Scan for the cell matching the given text and deliver its [x, y] coordinate at center. 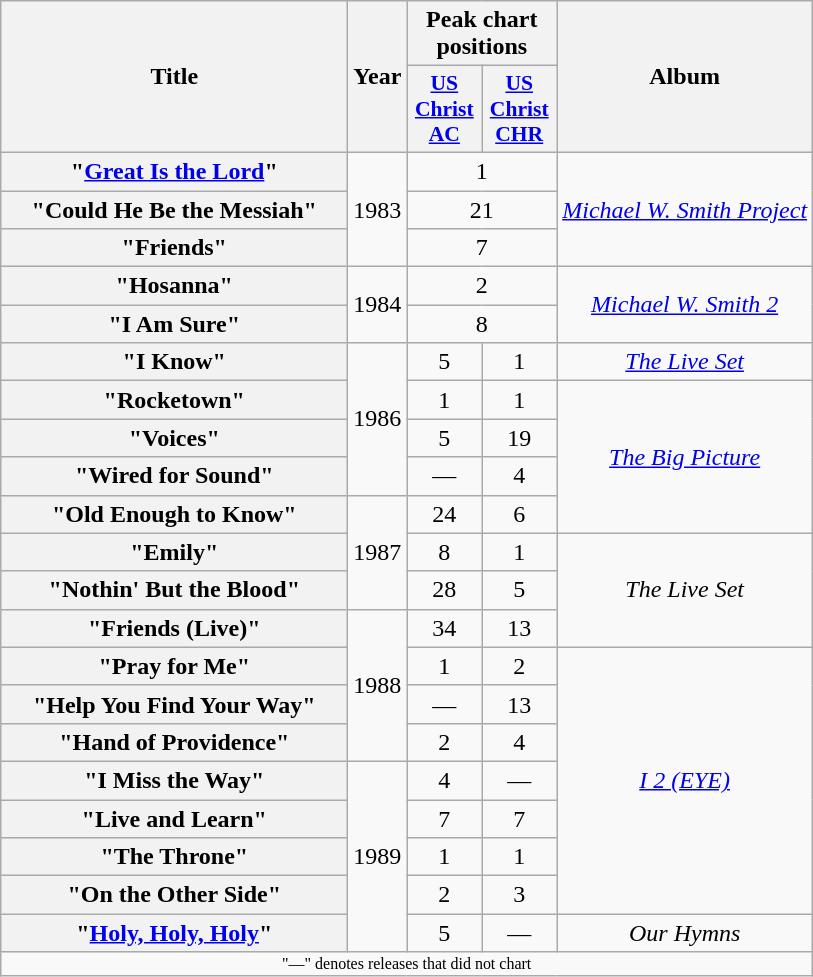
"Hosanna" [174, 286]
24 [444, 514]
US Christ AC [444, 110]
3 [520, 895]
"Pray for Me" [174, 666]
"Old Enough to Know" [174, 514]
"Wired for Sound" [174, 476]
"On the Other Side" [174, 895]
The Big Picture [685, 457]
US Christ CHR [520, 110]
Peak chart positions [482, 34]
34 [444, 628]
"Voices" [174, 438]
6 [520, 514]
"Help You Find Your Way" [174, 704]
"I Know" [174, 362]
"Great Is the Lord" [174, 171]
"Hand of Providence" [174, 742]
1989 [378, 856]
"Holy, Holy, Holy" [174, 933]
"The Throne" [174, 857]
19 [520, 438]
21 [482, 209]
"Live and Learn" [174, 819]
Our Hymns [685, 933]
"Nothin' But the Blood" [174, 590]
"Friends" [174, 248]
1988 [378, 685]
Michael W. Smith 2 [685, 305]
"—" denotes releases that did not chart [407, 964]
"I Miss the Way" [174, 780]
Title [174, 77]
"Emily" [174, 552]
1987 [378, 552]
1986 [378, 419]
1983 [378, 209]
Album [685, 77]
Michael W. Smith Project [685, 209]
"Friends (Live)" [174, 628]
1984 [378, 305]
28 [444, 590]
"I Am Sure" [174, 324]
"Could He Be the Messiah" [174, 209]
"Rocketown" [174, 400]
Year [378, 77]
I 2 (EYE) [685, 780]
